Identify which cell holds the provided text, then report its [X, Y] central coordinate. 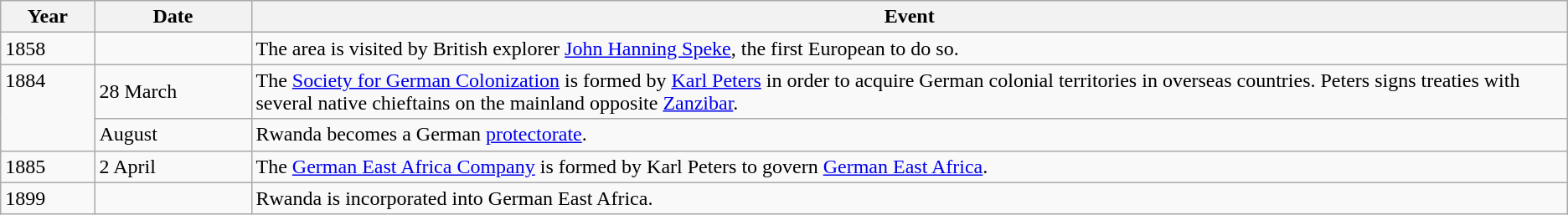
The area is visited by British explorer John Hanning Speke, the first European to do so. [910, 49]
Date [173, 17]
Event [910, 17]
1885 [48, 166]
Rwanda becomes a German protectorate. [910, 135]
28 March [173, 92]
2 April [173, 166]
August [173, 135]
Rwanda is incorporated into German East Africa. [910, 198]
The German East Africa Company is formed by Karl Peters to govern German East Africa. [910, 166]
Year [48, 17]
1899 [48, 198]
1858 [48, 49]
1884 [48, 107]
